Determine the (X, Y) coordinate at the center of the cell enclosing the given text.  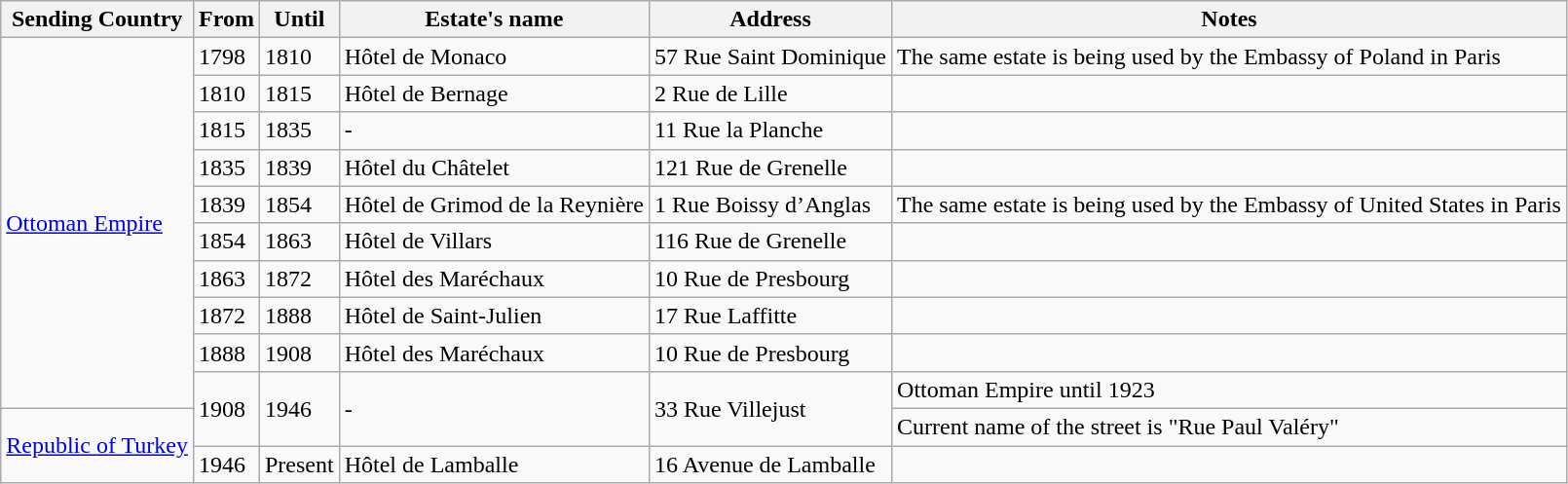
2 Rue de Lille (769, 93)
Hôtel du Châtelet (494, 168)
Hôtel de Grimod de la Reynière (494, 205)
Estate's name (494, 19)
The same estate is being used by the Embassy of Poland in Paris (1229, 56)
121 Rue de Grenelle (769, 168)
Until (299, 19)
1798 (226, 56)
57 Rue Saint Dominique (769, 56)
Address (769, 19)
Sending Country (97, 19)
Present (299, 465)
From (226, 19)
Hôtel de Bernage (494, 93)
Notes (1229, 19)
Ottoman Empire until 1923 (1229, 390)
Hôtel de Villars (494, 242)
Hôtel de Monaco (494, 56)
Hôtel de Lamballe (494, 465)
16 Avenue de Lamballe (769, 465)
1 Rue Boissy d’Anglas (769, 205)
11 Rue la Planche (769, 130)
Current name of the street is "Rue Paul Valéry" (1229, 427)
The same estate is being used by the Embassy of United States in Paris (1229, 205)
Ottoman Empire (97, 224)
17 Rue Laffitte (769, 316)
Hôtel de Saint-Julien (494, 316)
116 Rue de Grenelle (769, 242)
Republic of Turkey (97, 445)
33 Rue Villejust (769, 408)
